For the text-containing cell, return its midpoint in [X, Y] coordinate format. 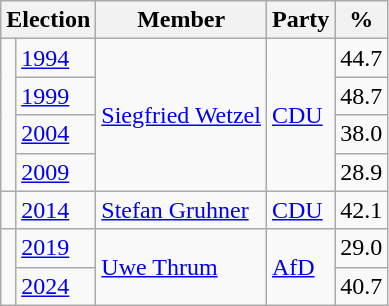
1994 [56, 58]
Stefan Gruhner [182, 210]
44.7 [362, 58]
2014 [56, 210]
1999 [56, 96]
2009 [56, 172]
40.7 [362, 286]
2024 [56, 286]
42.1 [362, 210]
AfD [300, 267]
38.0 [362, 134]
Party [300, 20]
% [362, 20]
Member [182, 20]
Siegfried Wetzel [182, 115]
48.7 [362, 96]
Uwe Thrum [182, 267]
Election [48, 20]
2019 [56, 248]
2004 [56, 134]
29.0 [362, 248]
28.9 [362, 172]
